Return [x, y] of the center of cell containing provided text 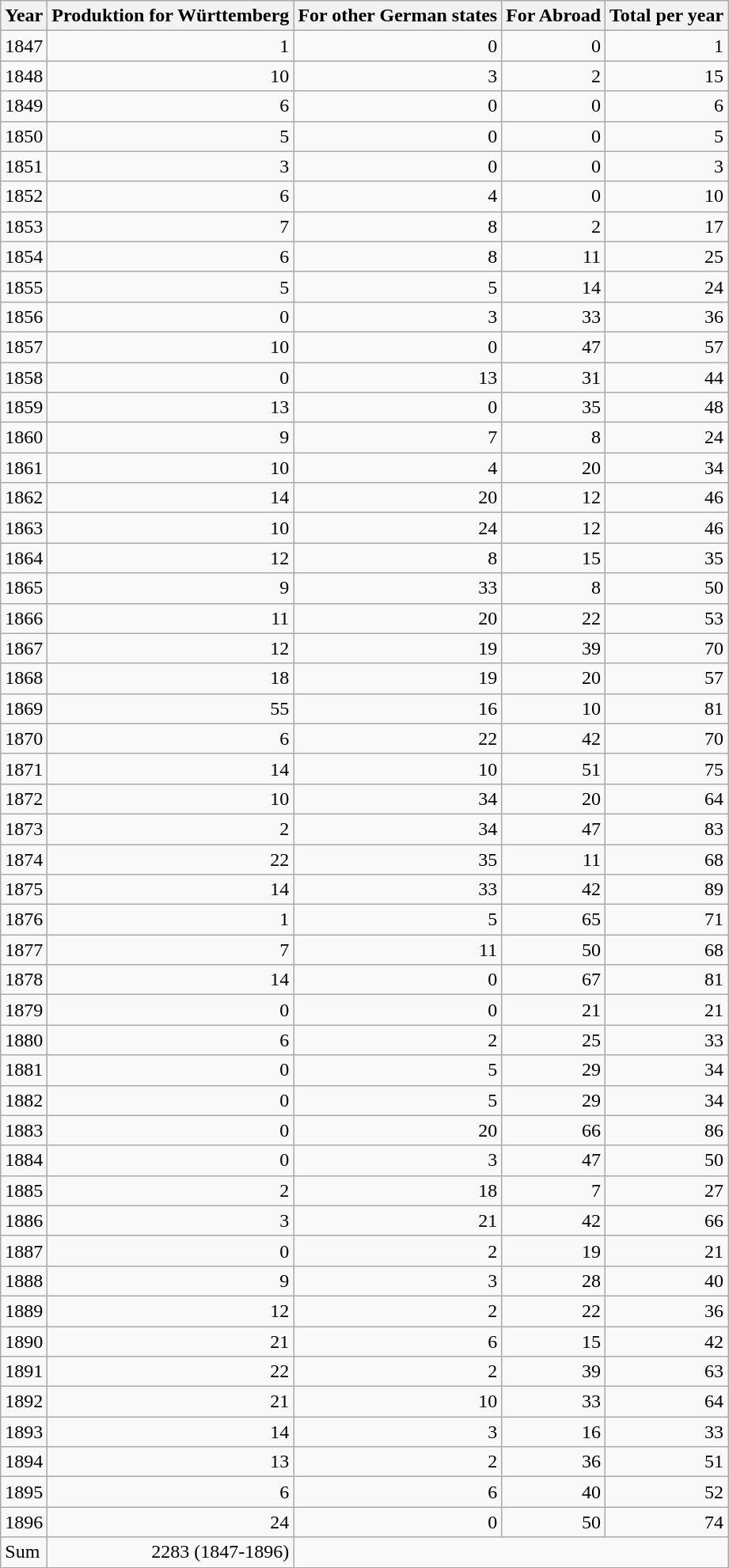
53 [666, 618]
1867 [24, 648]
1884 [24, 1160]
1872 [24, 799]
1888 [24, 1281]
1874 [24, 859]
65 [554, 920]
1885 [24, 1190]
Sum [24, 1552]
1878 [24, 980]
31 [554, 378]
1847 [24, 46]
1875 [24, 890]
71 [666, 920]
1894 [24, 1462]
1869 [24, 708]
89 [666, 890]
1892 [24, 1402]
1849 [24, 106]
1861 [24, 468]
1858 [24, 378]
55 [171, 708]
Produktion for Württemberg [171, 16]
27 [666, 1190]
1848 [24, 76]
1851 [24, 166]
75 [666, 769]
1891 [24, 1372]
1860 [24, 438]
1881 [24, 1070]
1871 [24, 769]
1855 [24, 287]
For other German states [397, 16]
1857 [24, 347]
63 [666, 1372]
17 [666, 226]
74 [666, 1522]
1882 [24, 1100]
Total per year [666, 16]
1868 [24, 678]
1852 [24, 196]
1856 [24, 317]
1883 [24, 1130]
1873 [24, 829]
1880 [24, 1040]
1859 [24, 408]
1887 [24, 1251]
83 [666, 829]
1862 [24, 498]
86 [666, 1130]
67 [554, 980]
1893 [24, 1432]
1896 [24, 1522]
1877 [24, 950]
1870 [24, 738]
1895 [24, 1492]
1876 [24, 920]
Year [24, 16]
44 [666, 378]
For Abroad [554, 16]
1853 [24, 226]
2283 (1847-1896) [171, 1552]
1850 [24, 136]
1866 [24, 618]
1890 [24, 1342]
1889 [24, 1311]
1879 [24, 1010]
48 [666, 408]
1863 [24, 528]
28 [554, 1281]
1854 [24, 256]
52 [666, 1492]
1865 [24, 588]
1864 [24, 558]
1886 [24, 1221]
